For the text-containing cell, return its midpoint in (X, Y) coordinate format. 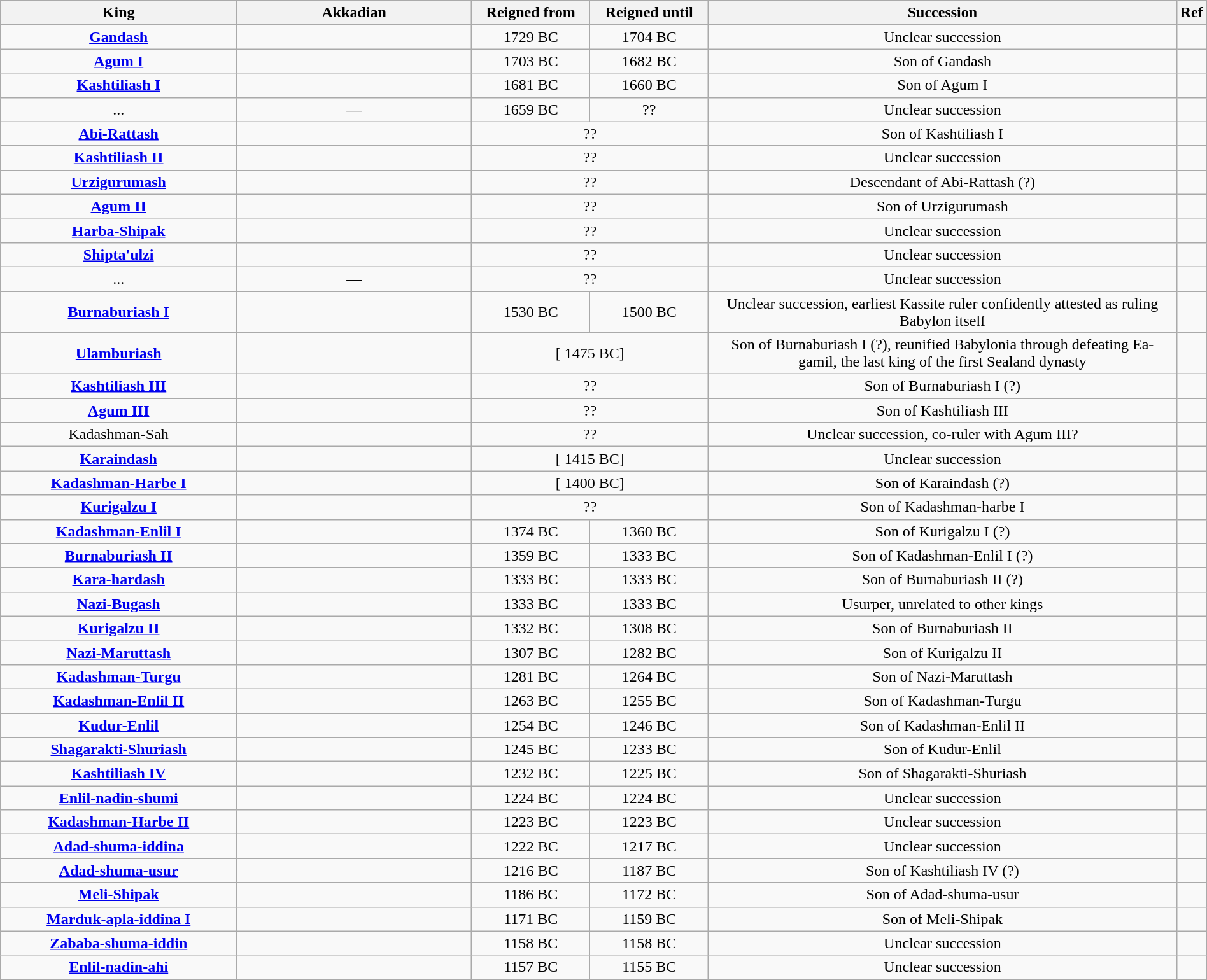
Kadashman-Harbe II (118, 822)
Kashtiliash IV (118, 774)
1660 BC (649, 85)
Kashtiliash II (118, 158)
Nazi-Bugash (118, 604)
Ulamburiash (118, 354)
1233 BC (649, 750)
1703 BC (531, 61)
Reigned from (531, 13)
[ 1475 BC] (590, 354)
1282 BC (649, 652)
Kadashman-Enlil II (118, 701)
Harba-Shipak (118, 230)
Agum II (118, 206)
Kara-hardash (118, 580)
Kadashman-Sah (118, 435)
Kadashman-Enlil I (118, 531)
1359 BC (531, 556)
Adad-shuma-usur (118, 871)
Son of Karaindash (?) (942, 483)
1659 BC (531, 109)
Akkadian (354, 13)
Karaindash (118, 459)
1281 BC (531, 676)
Kurigalzu II (118, 628)
1232 BC (531, 774)
Ref (1192, 13)
Son of Kadashman-Enlil I (?) (942, 556)
Son of Kurigalzu I (?) (942, 531)
Son of Kurigalzu II (942, 652)
1217 BC (649, 846)
Son of Gandash (942, 61)
1222 BC (531, 846)
Usurper, unrelated to other kings (942, 604)
1171 BC (531, 919)
Son of Burnaburiash I (?), reunified Babylonia through defeating Ea-gamil, the last king of the first Sealand dynasty (942, 354)
[ 1415 BC] (590, 459)
Son of Nazi-Maruttash (942, 676)
Son of Meli-Shipak (942, 919)
1374 BC (531, 531)
Son of Burnaburiash II (?) (942, 580)
1530 BC (531, 312)
Son of Kashtiliash I (942, 134)
Son of Kadashman-Enlil II (942, 725)
1155 BC (649, 967)
Meli-Shipak (118, 895)
Adad-shuma-iddina (118, 846)
Kashtiliash III (118, 386)
Nazi-Maruttash (118, 652)
Kadashman-Turgu (118, 676)
1360 BC (649, 531)
Gandash (118, 37)
1245 BC (531, 750)
Urzigurumash (118, 182)
Reigned until (649, 13)
Shagarakti-Shuriash (118, 750)
Son of Kadashman-Turgu (942, 701)
Kashtiliash I (118, 85)
Burnaburiash I (118, 312)
Son of Burnaburiash I (?) (942, 386)
1704 BC (649, 37)
1159 BC (649, 919)
1157 BC (531, 967)
Son of Shagarakti-Shuriash (942, 774)
[ 1400 BC] (590, 483)
Kadashman-Harbe I (118, 483)
Son of Kashtiliash IV (?) (942, 871)
Marduk-apla-iddina I (118, 919)
1246 BC (649, 725)
Descendant of Abi-Rattash (?) (942, 182)
1255 BC (649, 701)
Son of Adad-shuma-usur (942, 895)
1254 BC (531, 725)
Enlil-nadin-shumi (118, 798)
Son of Kashtiliash III (942, 410)
1500 BC (649, 312)
Son of Kudur-Enlil (942, 750)
Zababa-shuma-iddin (118, 943)
1172 BC (649, 895)
Enlil-nadin-ahi (118, 967)
1308 BC (649, 628)
Son of Kadashman-harbe I (942, 507)
Kudur-Enlil (118, 725)
Agum I (118, 61)
1186 BC (531, 895)
Son of Urzigurumash (942, 206)
Abi-Rattash (118, 134)
Son of Agum I (942, 85)
1263 BC (531, 701)
1264 BC (649, 676)
1681 BC (531, 85)
1332 BC (531, 628)
1187 BC (649, 871)
1225 BC (649, 774)
1307 BC (531, 652)
King (118, 13)
Shipta'ulzi (118, 255)
1729 BC (531, 37)
Succession (942, 13)
Burnaburiash II (118, 556)
Kurigalzu I (118, 507)
1682 BC (649, 61)
Unclear succession, earliest Kassite ruler confidently attested as ruling Babylon itself (942, 312)
Son of Burnaburiash II (942, 628)
Unclear succession, co-ruler with Agum III? (942, 435)
1216 BC (531, 871)
Agum III (118, 410)
